From the cell containing the given text, extract its center point as [X, Y] coordinate. 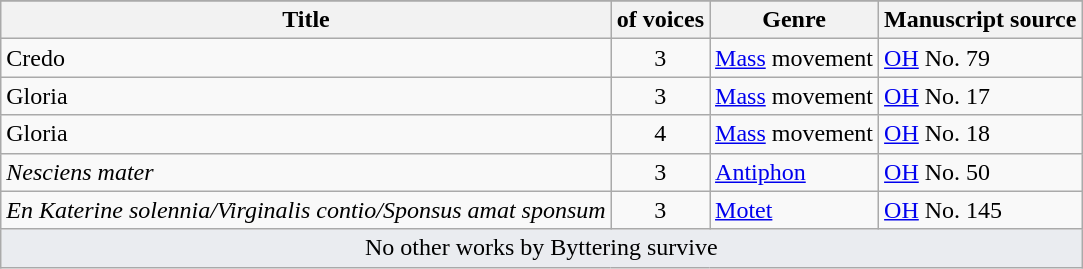
Title [306, 20]
Genre [794, 20]
OH No. 17 [980, 96]
En Katerine solennia/Virginalis contio/Sponsus amat sponsum [306, 210]
Manuscript source [980, 20]
Credo [306, 58]
OH No. 18 [980, 134]
4 [660, 134]
Motet [794, 210]
Antiphon [794, 172]
Nesciens mater [306, 172]
of voices [660, 20]
OH No. 79 [980, 58]
No other works by Byttering survive [542, 248]
OH No. 50 [980, 172]
OH No. 145 [980, 210]
